Extract the [x, y] coordinate from the center of the cell holding the provided text.  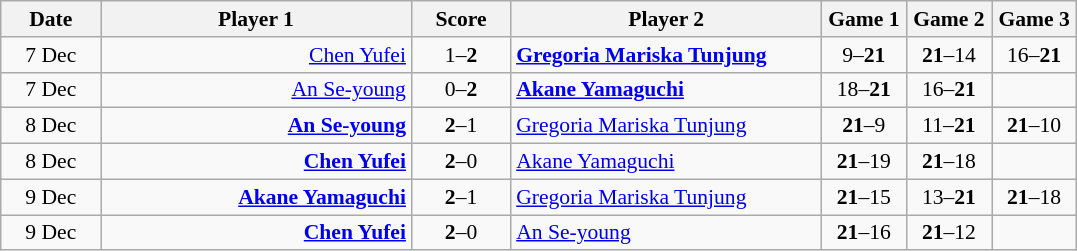
Player 2 [666, 19]
0–2 [461, 90]
1–2 [461, 55]
21–12 [948, 233]
11–21 [948, 126]
Player 1 [256, 19]
Game 1 [864, 19]
21–14 [948, 55]
21–19 [864, 162]
Game 2 [948, 19]
Date [51, 19]
Game 3 [1034, 19]
21–15 [864, 197]
21–10 [1034, 126]
21–16 [864, 233]
Score [461, 19]
9–21 [864, 55]
18–21 [864, 90]
13–21 [948, 197]
21–9 [864, 126]
